Output the (x, y) coordinate of the center of the cell containing the given text.  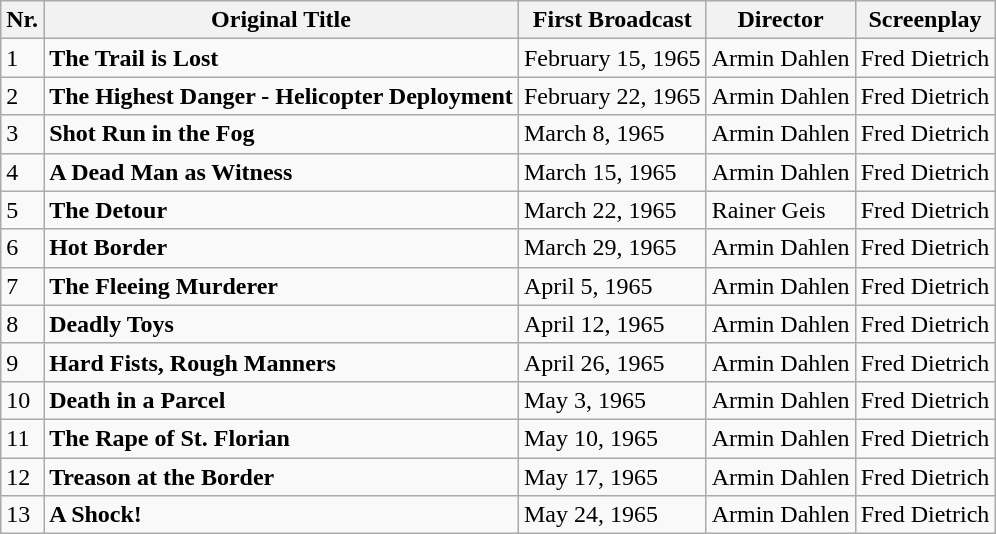
March 22, 1965 (612, 210)
February 15, 1965 (612, 58)
Director (780, 20)
4 (22, 172)
Rainer Geis (780, 210)
March 8, 1965 (612, 134)
10 (22, 400)
April 12, 1965 (612, 324)
5 (22, 210)
Screenplay (925, 20)
The Detour (282, 210)
11 (22, 438)
First Broadcast (612, 20)
February 22, 1965 (612, 96)
12 (22, 477)
Hard Fists, Rough Manners (282, 362)
Death in a Parcel (282, 400)
Hot Border (282, 248)
May 17, 1965 (612, 477)
March 29, 1965 (612, 248)
Deadly Toys (282, 324)
Shot Run in the Fog (282, 134)
March 15, 1965 (612, 172)
Nr. (22, 20)
April 5, 1965 (612, 286)
8 (22, 324)
A Dead Man as Witness (282, 172)
The Fleeing Murderer (282, 286)
The Rape of St. Florian (282, 438)
13 (22, 515)
May 24, 1965 (612, 515)
May 10, 1965 (612, 438)
The Highest Danger - Helicopter Deployment (282, 96)
April 26, 1965 (612, 362)
The Trail is Lost (282, 58)
May 3, 1965 (612, 400)
3 (22, 134)
6 (22, 248)
7 (22, 286)
Original Title (282, 20)
A Shock! (282, 515)
1 (22, 58)
Treason at the Border (282, 477)
9 (22, 362)
2 (22, 96)
